Return [X, Y] of the center of cell containing provided text 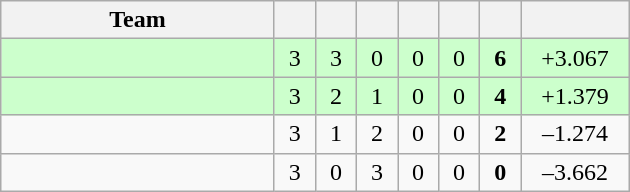
–1.274 [576, 134]
4 [500, 96]
6 [500, 58]
–3.662 [576, 172]
Team [138, 20]
+3.067 [576, 58]
+1.379 [576, 96]
